Locate the cell with the specified text and output its (x, y) center coordinate. 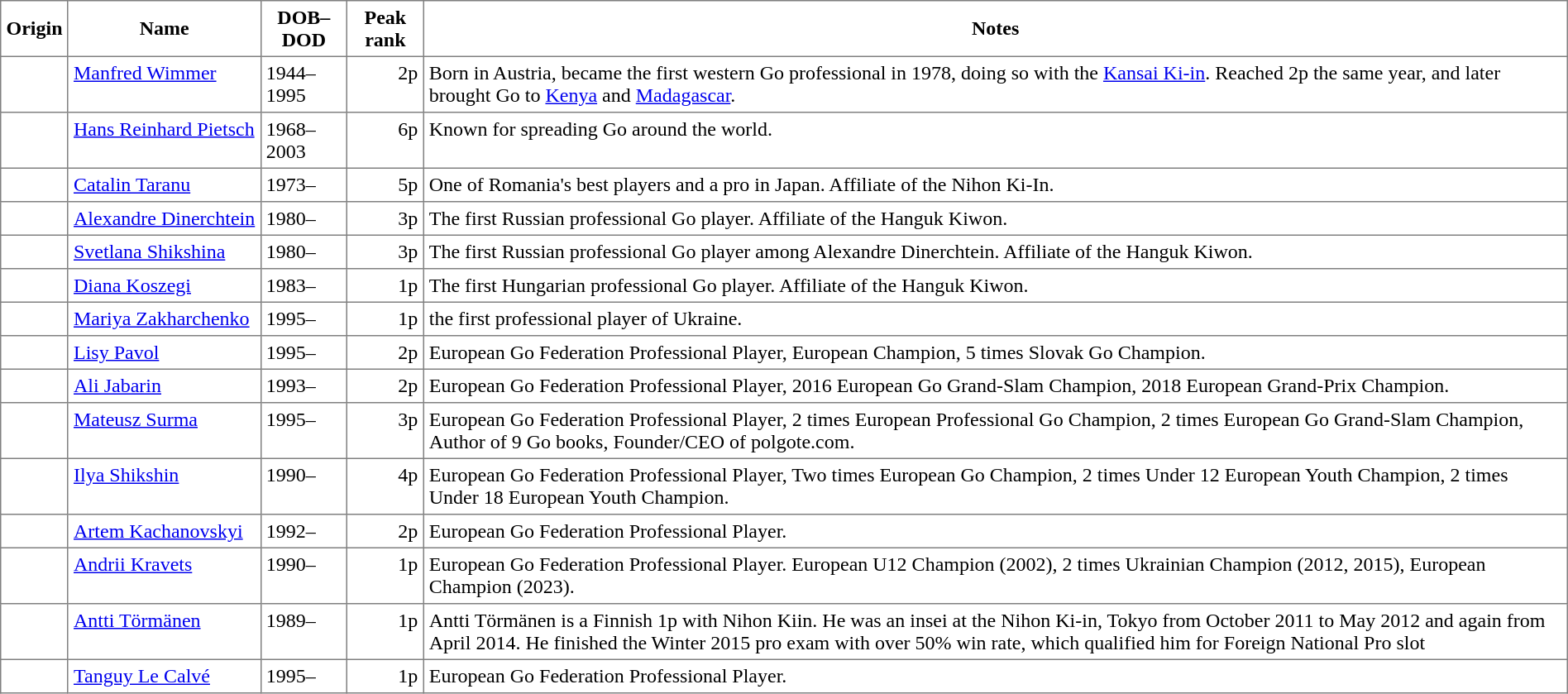
Tanguy Le Calvé (164, 676)
Manfred Wimmer (164, 84)
Diana Koszegi (164, 285)
1968–2003 (304, 141)
Antti Törmänen (164, 632)
1944–1995 (304, 84)
DOB–DOD (304, 29)
Origin (35, 29)
The first Russian professional Go player among Alexandre Dinerchtein. Affiliate of the Hanguk Kiwon. (996, 251)
Alexandre Dinerchtein (164, 218)
Artem Kachanovskyi (164, 531)
Lisy Pavol (164, 352)
European Go Federation Professional Player. European U12 Champion (2002), 2 times Ukrainian Champion (2012, 2015), European Champion (2023). (996, 576)
Andrii Kravets (164, 576)
Mateusz Surma (164, 431)
European Go Federation Professional Player, 2016 European Go Grand-Slam Champion, 2018 European Grand-Prix Champion. (996, 385)
The first Hungarian professional Go player. Affiliate of the Hanguk Kiwon. (996, 285)
Svetlana Shikshina (164, 251)
the first professional player of Ukraine. (996, 318)
Hans Reinhard Pietsch (164, 141)
4p (385, 486)
1993– (304, 385)
1989– (304, 632)
One of Romania's best players and a pro in Japan. Affiliate of the Nihon Ki-In. (996, 184)
Ali Jabarin (164, 385)
6p (385, 141)
Peak rank (385, 29)
Known for spreading Go around the world. (996, 141)
1983– (304, 285)
Mariya Zakharchenko (164, 318)
Notes (996, 29)
The first Russian professional Go player. Affiliate of the Hanguk Kiwon. (996, 218)
European Go Federation Professional Player, European Champion, 5 times Slovak Go Champion. (996, 352)
Name (164, 29)
5p (385, 184)
1992– (304, 531)
1973– (304, 184)
Ilya Shikshin (164, 486)
Catalin Taranu (164, 184)
